Return (x, y) of the center of cell containing provided text 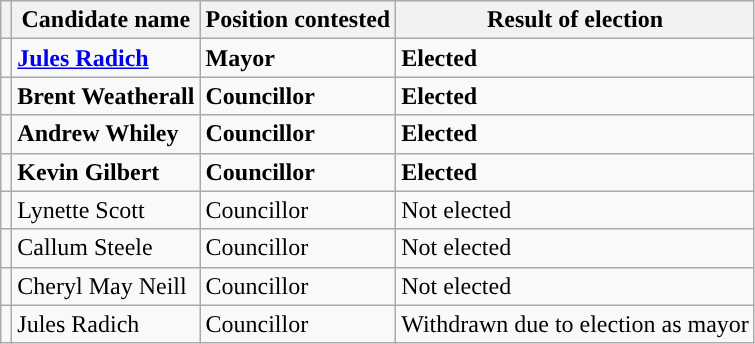
Withdrawn due to election as mayor (576, 324)
Callum Steele (106, 248)
Lynette Scott (106, 210)
Position contested (298, 20)
Cheryl May Neill (106, 286)
Brent Weatherall (106, 96)
Result of election (576, 20)
Kevin Gilbert (106, 172)
Mayor (298, 58)
Andrew Whiley (106, 134)
Candidate name (106, 20)
